Return (x, y) of the center of cell containing provided text 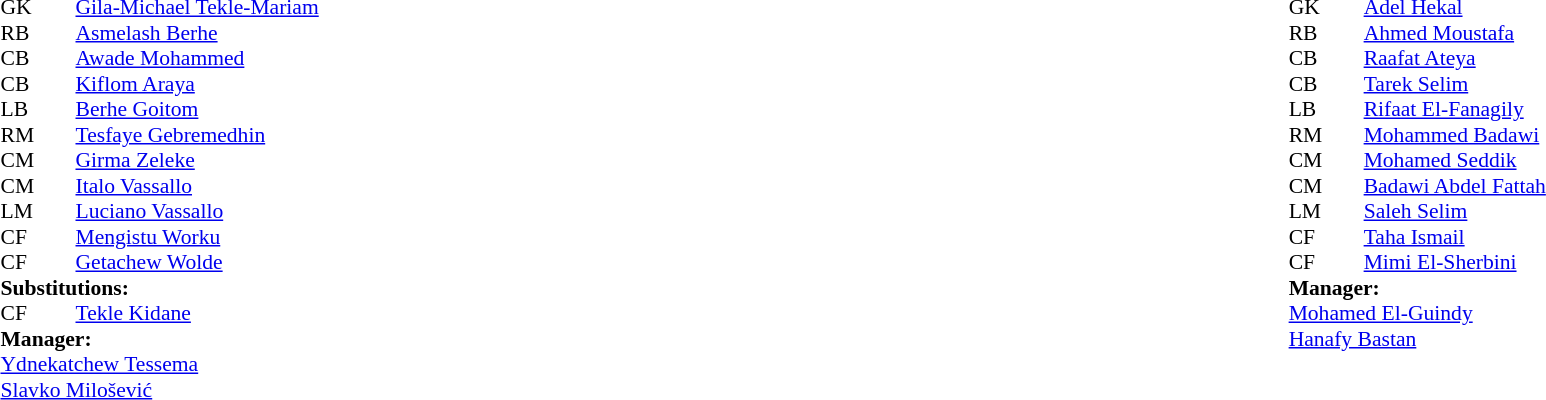
Mengistu Worku (198, 237)
Mohamed Seddik (1455, 161)
Girma Zeleke (198, 161)
Rifaat El-Fanagily (1455, 109)
Tarek Selim (1455, 84)
Saleh Selim (1455, 211)
Berhe Goitom (198, 109)
Substitutions: (159, 288)
Taha Ismail (1455, 237)
Awade Mohammed (198, 59)
Badawi Abdel Fattah (1455, 186)
Mohammed Badawi (1455, 135)
Getachew Wolde (198, 263)
Mohamed El-Guindy Hanafy Bastan (1418, 326)
Tekle Kidane (198, 313)
Italo Vassallo (198, 186)
Luciano Vassallo (198, 211)
Raafat Ateya (1455, 59)
Kiflom Araya (198, 84)
Tesfaye Gebremedhin (198, 135)
Mimi El-Sherbini (1455, 263)
Ahmed Moustafa (1455, 33)
Asmelash Berhe (198, 33)
